Identify which cell holds the provided text, then report its (X, Y) central coordinate. 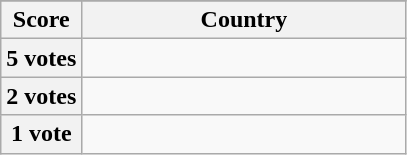
Score (42, 20)
Country (244, 20)
5 votes (42, 58)
1 vote (42, 134)
2 votes (42, 96)
